Determine the (X, Y) coordinate at the center of the cell enclosing the given text.  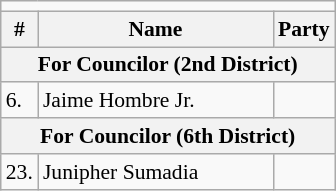
Jaime Hombre Jr. (156, 101)
Name (156, 29)
23. (20, 172)
Junipher Sumadia (156, 172)
Party (304, 29)
6. (20, 101)
For Councilor (2nd District) (168, 65)
For Councilor (6th District) (168, 136)
# (20, 29)
